Output the [x, y] coordinate of the center of the cell containing the given text.  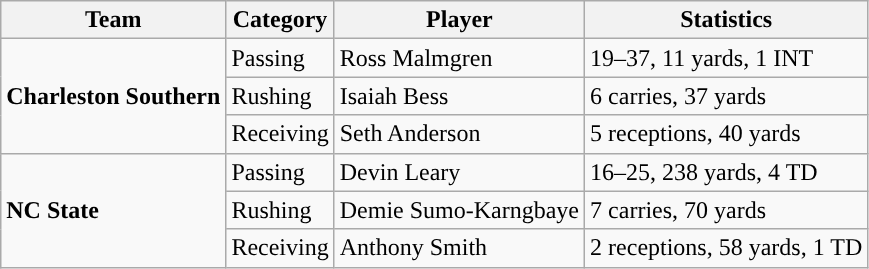
Team [114, 20]
Player [459, 20]
19–37, 11 yards, 1 INT [726, 58]
16–25, 238 yards, 4 TD [726, 172]
Charleston Southern [114, 96]
Seth Anderson [459, 134]
Ross Malmgren [459, 58]
2 receptions, 58 yards, 1 TD [726, 248]
NC State [114, 210]
Demie Sumo-Karngbaye [459, 210]
6 carries, 37 yards [726, 96]
Category [280, 20]
Isaiah Bess [459, 96]
Devin Leary [459, 172]
Anthony Smith [459, 248]
Statistics [726, 20]
5 receptions, 40 yards [726, 134]
7 carries, 70 yards [726, 210]
